Capture the cell that displays the provided text and extract its [x, y] central coordinate. 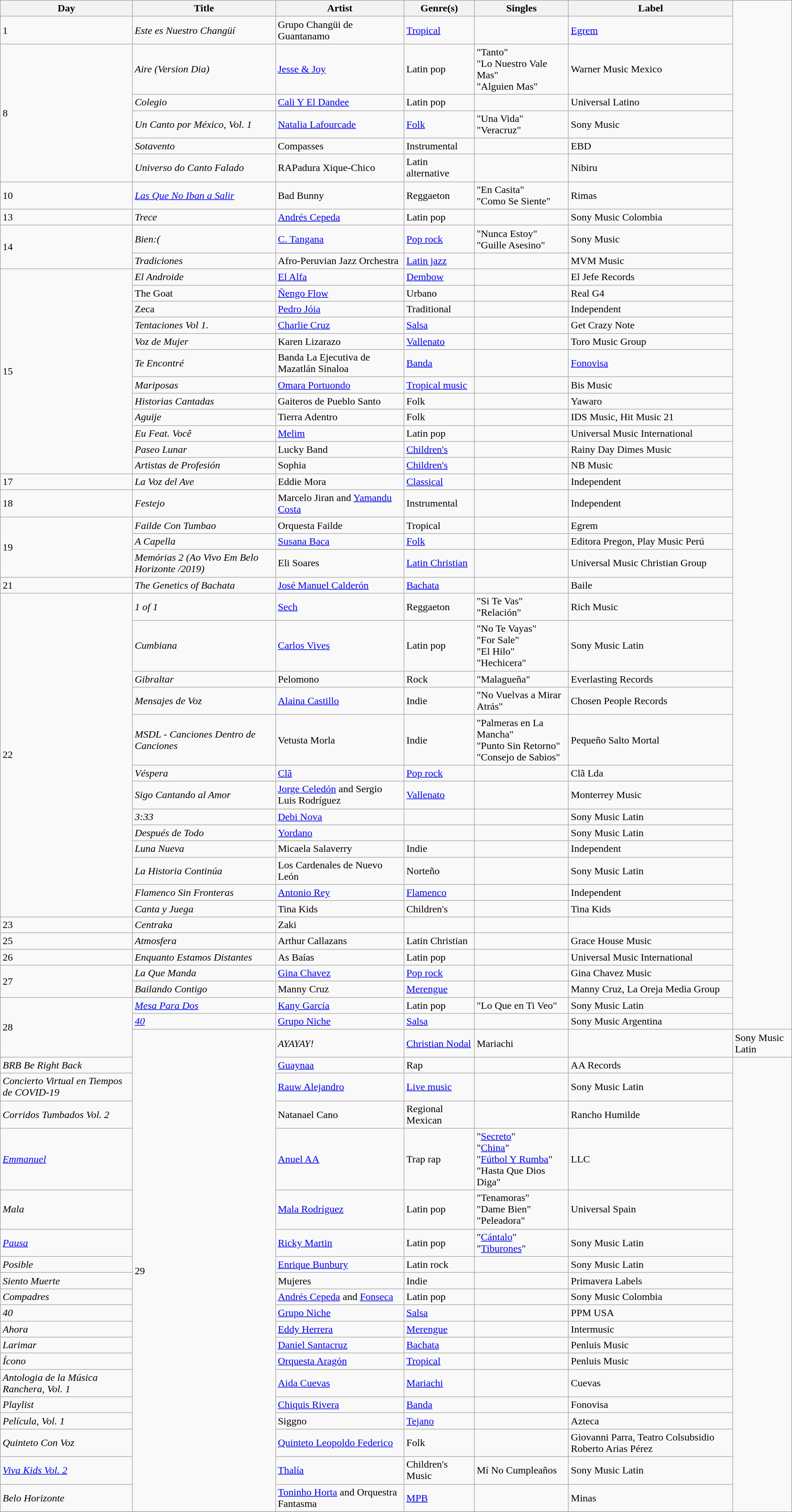
Orquesta Failde [340, 525]
Grace House Music [651, 941]
Colegio [204, 102]
Day [66, 8]
Lucky Band [340, 449]
17 [66, 482]
15 [66, 371]
Toninho Horta and Orquestra Fantasma [340, 1498]
"Una Vida""Veracruz" [521, 124]
Corridos Tumbados Vol. 2 [66, 1115]
Los Cardenales de Nuevo León [340, 871]
Latin alternative [439, 168]
1 [66, 30]
18 [66, 504]
Eddy Herrera [340, 1329]
Title [204, 8]
Warner Music Mexico [651, 69]
Carlos Vives [340, 646]
Sophia [340, 465]
Mujeres [340, 1281]
"Cántalo""Tiburones" [521, 1242]
Get Crazy Note [651, 325]
Thalía [340, 1470]
Belo Horizonte [66, 1498]
Mensajes de Voz [204, 701]
"No Vuelvas a Mirar Atrás" [521, 701]
Centraka [204, 925]
Sigo Cantando al Amor [204, 795]
Ahora [66, 1329]
Antonio Rey [340, 892]
Failde Con Tumbao [204, 525]
Clã Lda [651, 773]
Genre(s) [439, 8]
Atmosfera [204, 941]
Zeca [204, 309]
AA Records [651, 1065]
Jorge Celedón and Sergio Luis Rodríguez [340, 795]
Gina Chavez [340, 973]
RAPadura Xique-Chico [340, 168]
The Goat [204, 293]
El Androide [204, 277]
Live music [439, 1087]
Playlist [66, 1405]
Norteño [439, 871]
MPB [439, 1498]
13 [66, 217]
Quinteto Con Voz [66, 1443]
José Manuel Calderón [340, 585]
Mí No Cumpleaños [521, 1470]
21 [66, 585]
Baile [651, 585]
Siento Muerte [66, 1281]
22 [66, 755]
Dembow [439, 277]
Paseo Lunar [204, 449]
Regional Mexican [439, 1115]
Bad Bunny [340, 196]
Zaki [340, 925]
Sony Music Argentina [651, 1022]
"En Casita""Como Se Siente" [521, 196]
25 [66, 941]
Classical [439, 482]
Chiquis Rivera [340, 1405]
Enrique Bunbury [340, 1264]
Viva Kids Vol. 2 [66, 1470]
Artistas de Profesión [204, 465]
Mariposas [204, 385]
Ícono [66, 1361]
Jesse & Joy [340, 69]
BRB Be Right Back [66, 1065]
"Tanto""Lo Nuestro Vale Mas""Alguien Mas" [521, 69]
Daniel Santacruz [340, 1345]
Voz de Mujer [204, 342]
C. Tangana [340, 239]
Flamenco [439, 892]
Bailando Contigo [204, 989]
As Baías [340, 957]
Rimas [651, 196]
Concierto Virtual en Tiempos de COVID-19 [66, 1087]
Posible [66, 1264]
Azteca [651, 1421]
Mala Rodríguez [340, 1209]
Natalia Lafourcade [340, 124]
Sotavento [204, 146]
La Historia Continúa [204, 871]
Canta y Juega [204, 909]
Ricky Martin [340, 1242]
Chosen People Records [651, 701]
Cali Y El Dandee [340, 102]
Kany García [340, 1005]
Un Canto por México, Vol. 1 [204, 124]
Gaiteros de Pueblo Santo [340, 401]
Compadres [66, 1297]
El Jefe Records [651, 277]
Pausa [66, 1242]
MVM Music [651, 261]
Editora Pregon, Play Music Perú [651, 541]
"Tenamoras""Dame Bien""Peleadora" [521, 1209]
Minas [651, 1498]
Omara Portuondo [340, 385]
Gina Chavez Music [651, 973]
EBD [651, 146]
Arthur Callazans [340, 941]
NB Music [651, 465]
"Malagueña" [521, 679]
Cuevas [651, 1383]
Melim [340, 433]
Rancho Humilde [651, 1115]
Este es Nuestro Changüí [204, 30]
Urbano [439, 293]
A Capella [204, 541]
Rap [439, 1065]
Universo do Canto Falado [204, 168]
Universal Music Christian Group [651, 563]
14 [66, 247]
Latin rock [439, 1264]
Monterrey Music [651, 795]
Eli Soares [340, 563]
3:33 [204, 817]
Eddie Mora [340, 482]
Aguije [204, 417]
Rainy Day Dimes Music [651, 449]
El Alfa [340, 277]
AYAYAY! [340, 1044]
Festejo [204, 504]
Tradiciones [204, 261]
29 [204, 1270]
Banda La Ejecutiva de Mazatlán Sinaloa [340, 363]
Andrés Cepeda and Fonseca [340, 1297]
Aire (Version Dia) [204, 69]
Natanael Cano [340, 1115]
Gibraltar [204, 679]
Label [651, 8]
Manny Cruz [340, 989]
Emmanuel [66, 1159]
Primavera Labels [651, 1281]
Flamenco Sin Fronteras [204, 892]
Tejano [439, 1421]
Micaela Salaverry [340, 849]
LLC [651, 1159]
Andrés Cepeda [340, 217]
Alaina Castillo [340, 701]
Clã [340, 773]
Everlasting Records [651, 679]
The Genetics of Bachata [204, 585]
26 [66, 957]
10 [66, 196]
Tentaciones Vol 1. [204, 325]
Universal Latino [651, 102]
Orquesta Aragón [340, 1361]
Susana Baca [340, 541]
19 [66, 547]
Después de Todo [204, 833]
IDS Music, Hit Music 21 [651, 417]
"Si Te Vas""Relación" [521, 607]
Bien:( [204, 239]
Ñengo Flow [340, 293]
MSDL - Canciones Dentro de Canciones [204, 740]
Tierra Adentro [340, 417]
Eu Feat. Você [204, 433]
Artist [340, 8]
"Nunca Estoy""Guille Asesino" [521, 239]
Trap rap [439, 1159]
Larimar [66, 1345]
23 [66, 925]
Película, Vol. 1 [66, 1421]
Afro-Peruvian Jazz Orchestra [340, 261]
Siggno [340, 1421]
Traditional [439, 309]
Universal Spain [651, 1209]
Yordano [340, 833]
Vetusta Morla [340, 740]
Enquanto Estamos Distantes [204, 957]
Latin jazz [439, 261]
La Voz del Ave [204, 482]
Rich Music [651, 607]
Aida Cuevas [340, 1383]
"Secreto""China""Fútbol Y Rumba""Hasta Que Dios Diga" [521, 1159]
Memórias 2 (Ao Vivo Em Belo Horizonte /2019) [204, 563]
Pequeño Salto Mortal [651, 740]
Grupo Changüi de Guantanamo [340, 30]
28 [66, 1027]
Las Que No Iban a Salir [204, 196]
Nibiru [651, 168]
Yawaro [651, 401]
27 [66, 981]
Tropical music [439, 385]
Marcelo Jiran and Yamandu Costa [340, 504]
8 [66, 113]
"No Te Vayas""For Sale""El Hilo""Hechicera" [521, 646]
Real G4 [651, 293]
Pelomono [340, 679]
PPM USA [651, 1313]
Trece [204, 217]
Manny Cruz, La Oreja Media Group [651, 989]
Sech [340, 607]
La Que Manda [204, 973]
Debi Nova [340, 817]
Mesa Para Dos [204, 1005]
Luna Nueva [204, 849]
Charlie Cruz [340, 325]
Antologia de la Música Ranchera, Vol. 1 [66, 1383]
Christian Nodal [439, 1044]
Children's Music [439, 1470]
Singles [521, 8]
Intermusic [651, 1329]
Compasses [340, 146]
Karen Lizarazo [340, 342]
Anuel AA [340, 1159]
Rock [439, 679]
Bis Music [651, 385]
"Palmeras en La Mancha""Punto Sin Retorno""Consejo de Sabios" [521, 740]
Pedro Jóia [340, 309]
"Lo Que en Ti Veo" [521, 1005]
1 of 1 [204, 607]
Cumbiana [204, 646]
Te Encontré [204, 363]
Giovanni Parra, Teatro Colsubsidio Roberto Arias Pérez [651, 1443]
Toro Music Group [651, 342]
Mala [66, 1209]
Véspera [204, 773]
Quinteto Leopoldo Federico [340, 1443]
Guaynaa [340, 1065]
Rauw Alejandro [340, 1087]
Historias Cantadas [204, 401]
